Search for the cell housing the specified text and yield its (x, y) center coordinate. 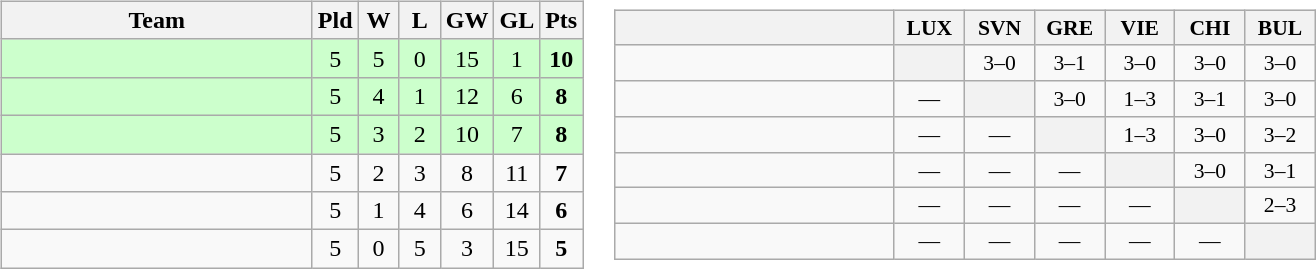
14 (517, 211)
11 (517, 173)
GW (467, 20)
Pld (335, 20)
Pts (562, 20)
12 (467, 96)
CHI (1210, 28)
SVN (999, 28)
BUL (1280, 28)
Team (156, 20)
VIE (1140, 28)
LUX (929, 28)
3–2 (1280, 135)
L (420, 20)
2–3 (1280, 206)
W (378, 20)
GRE (1070, 28)
GL (517, 20)
